Locate the cell with the specified text and output its [X, Y] center coordinate. 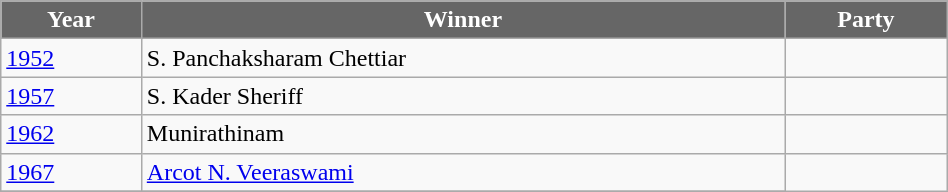
Munirathinam [462, 134]
1952 [72, 58]
S. Panchaksharam Chettiar [462, 58]
1967 [72, 172]
1957 [72, 96]
S. Kader Sheriff [462, 96]
Arcot N. Veeraswami [462, 172]
Winner [462, 20]
Party [866, 20]
1962 [72, 134]
Year [72, 20]
